Locate the cell with the specified text and output its [x, y] center coordinate. 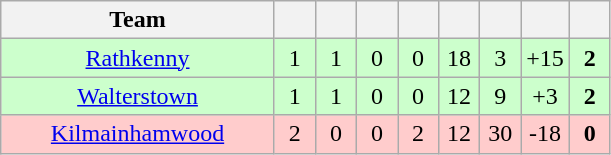
3 [500, 58]
Kilmainhamwood [138, 134]
30 [500, 134]
18 [460, 58]
+15 [546, 58]
9 [500, 96]
Rathkenny [138, 58]
+3 [546, 96]
Team [138, 20]
Walterstown [138, 96]
-18 [546, 134]
